Detect which cell encompasses the target text, then output its (x, y) center coordinate. 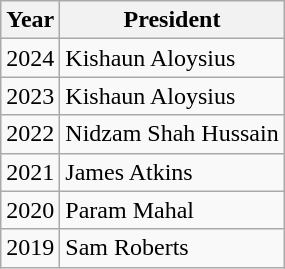
2022 (30, 134)
2024 (30, 58)
2020 (30, 210)
Sam Roberts (172, 248)
James Atkins (172, 172)
Year (30, 20)
2023 (30, 96)
Param Mahal (172, 210)
2021 (30, 172)
2019 (30, 248)
Nidzam Shah Hussain (172, 134)
President (172, 20)
